Provide the (X, Y) coordinate of the cell's center where the given text is located.  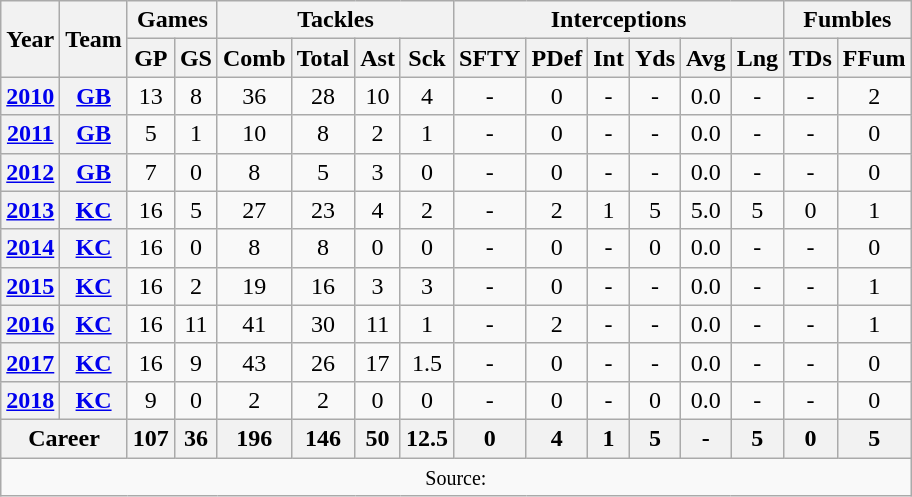
41 (254, 324)
23 (323, 210)
Ast (378, 58)
GP (150, 58)
GS (196, 58)
12.5 (426, 438)
13 (150, 96)
2017 (30, 362)
43 (254, 362)
Team (94, 39)
27 (254, 210)
26 (323, 362)
2014 (30, 248)
146 (323, 438)
Interceptions (619, 20)
2011 (30, 134)
Sck (426, 58)
FFum (874, 58)
17 (378, 362)
Total (323, 58)
2015 (30, 286)
1.5 (426, 362)
PDef (557, 58)
SFTY (490, 58)
7 (150, 172)
28 (323, 96)
2010 (30, 96)
Int (609, 58)
Fumbles (848, 20)
50 (378, 438)
30 (323, 324)
Yds (654, 58)
107 (150, 438)
196 (254, 438)
Source: (456, 477)
Avg (706, 58)
Games (172, 20)
19 (254, 286)
Comb (254, 58)
5.0 (706, 210)
2012 (30, 172)
Year (30, 39)
2013 (30, 210)
2016 (30, 324)
Lng (757, 58)
Tackles (335, 20)
Career (64, 438)
2018 (30, 400)
TDs (811, 58)
